Detect which cell encompasses the target text, then output its (x, y) center coordinate. 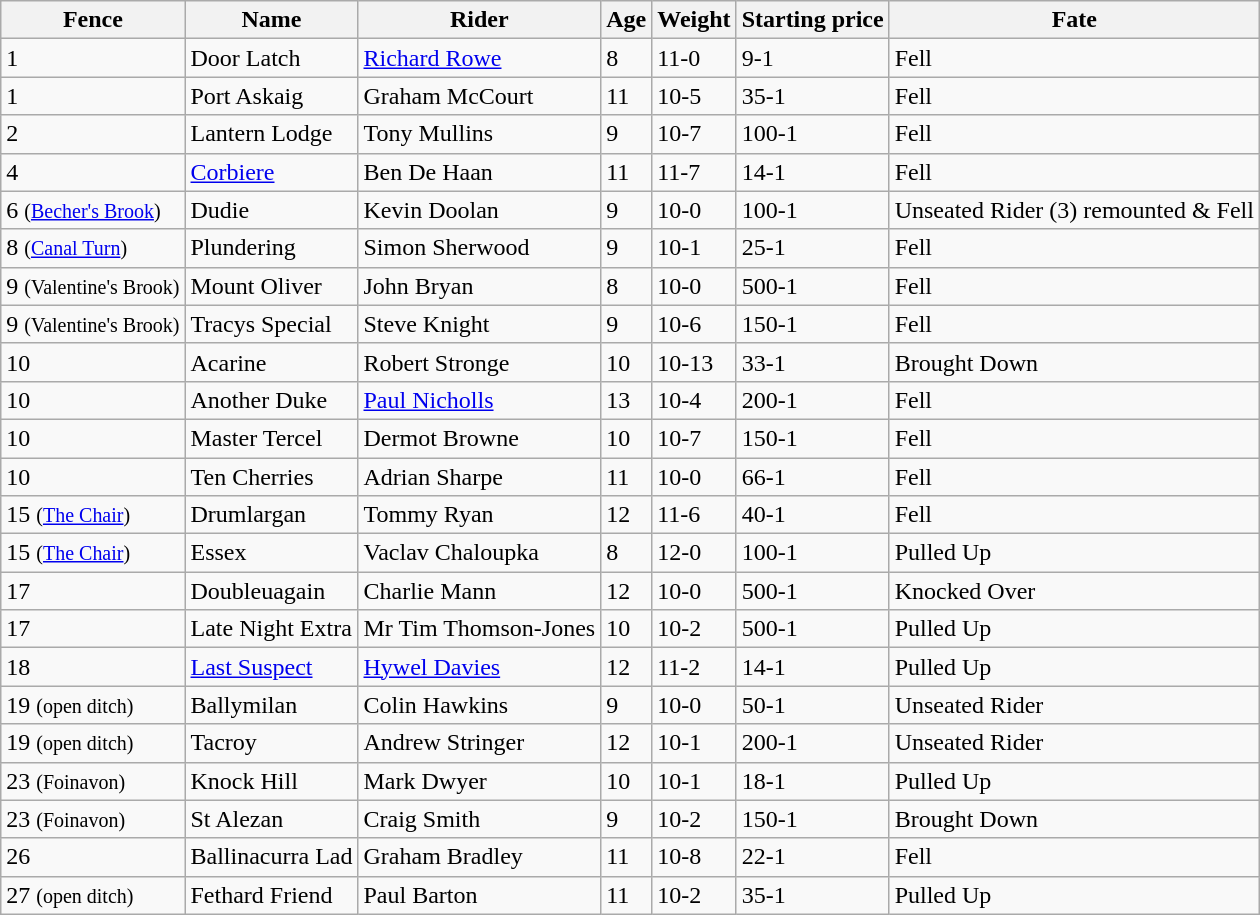
Fethard Friend (272, 895)
Paul Barton (480, 895)
Last Suspect (272, 667)
12-0 (694, 553)
8 (Canal Turn) (93, 248)
Tracys Special (272, 324)
Knocked Over (1074, 591)
10-6 (694, 324)
Plundering (272, 248)
50-1 (812, 705)
Another Duke (272, 400)
Essex (272, 553)
Corbiere (272, 172)
Graham McCourt (480, 96)
Late Night Extra (272, 629)
11-2 (694, 667)
11-6 (694, 515)
Ballinacurra Lad (272, 857)
Lantern Lodge (272, 134)
Paul Nicholls (480, 400)
Tony Mullins (480, 134)
18-1 (812, 781)
Fence (93, 20)
Hywel Davies (480, 667)
25-1 (812, 248)
Dudie (272, 210)
John Bryan (480, 286)
Fate (1074, 20)
Unseated Rider (3) remounted & Fell (1074, 210)
9-1 (812, 58)
Tommy Ryan (480, 515)
Drumlargan (272, 515)
Vaclav Chaloupka (480, 553)
Mount Oliver (272, 286)
Simon Sherwood (480, 248)
18 (93, 667)
Mark Dwyer (480, 781)
Master Tercel (272, 438)
St Alezan (272, 819)
10-5 (694, 96)
Andrew Stringer (480, 743)
10-8 (694, 857)
Doubleuagain (272, 591)
10-13 (694, 362)
4 (93, 172)
Starting price (812, 20)
33-1 (812, 362)
Kevin Doolan (480, 210)
Craig Smith (480, 819)
Mr Tim Thomson-Jones (480, 629)
22-1 (812, 857)
11-7 (694, 172)
Tacroy (272, 743)
Weight (694, 20)
27 (open ditch) (93, 895)
Colin Hawkins (480, 705)
Charlie Mann (480, 591)
2 (93, 134)
Age (626, 20)
Dermot Browne (480, 438)
6 (Becher's Brook) (93, 210)
10-4 (694, 400)
Door Latch (272, 58)
11-0 (694, 58)
Name (272, 20)
Ten Cherries (272, 477)
40-1 (812, 515)
13 (626, 400)
66-1 (812, 477)
26 (93, 857)
Robert Stronge (480, 362)
Acarine (272, 362)
Steve Knight (480, 324)
Knock Hill (272, 781)
Richard Rowe (480, 58)
Ballymilan (272, 705)
Ben De Haan (480, 172)
Port Askaig (272, 96)
Adrian Sharpe (480, 477)
Rider (480, 20)
Graham Bradley (480, 857)
